For the text-containing cell, return its midpoint in [x, y] coordinate format. 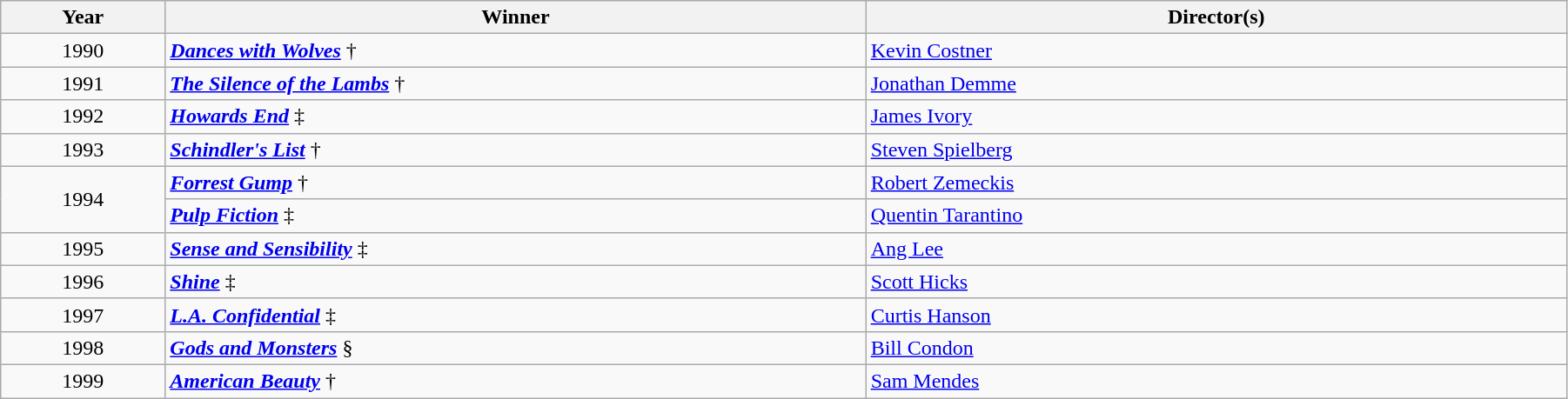
Robert Zemeckis [1216, 183]
Scott Hicks [1216, 282]
Director(s) [1216, 17]
Howards End ‡ [515, 116]
L.A. Confidential ‡ [515, 315]
Forrest Gump † [515, 183]
Gods and Monsters § [515, 348]
Ang Lee [1216, 249]
American Beauty † [515, 381]
Shine ‡ [515, 282]
Pulp Fiction ‡ [515, 216]
Kevin Costner [1216, 50]
Winner [515, 17]
Curtis Hanson [1216, 315]
1995 [84, 249]
Bill Condon [1216, 348]
Dances with Wolves † [515, 50]
1994 [84, 199]
1999 [84, 381]
1991 [84, 83]
Quentin Tarantino [1216, 216]
1998 [84, 348]
Sam Mendes [1216, 381]
Jonathan Demme [1216, 83]
1996 [84, 282]
Year [84, 17]
1993 [84, 150]
1992 [84, 116]
Steven Spielberg [1216, 150]
James Ivory [1216, 116]
Sense and Sensibility ‡ [515, 249]
The Silence of the Lambs † [515, 83]
1997 [84, 315]
1990 [84, 50]
Schindler's List † [515, 150]
